Search for the cell housing the specified text and yield its (X, Y) center coordinate. 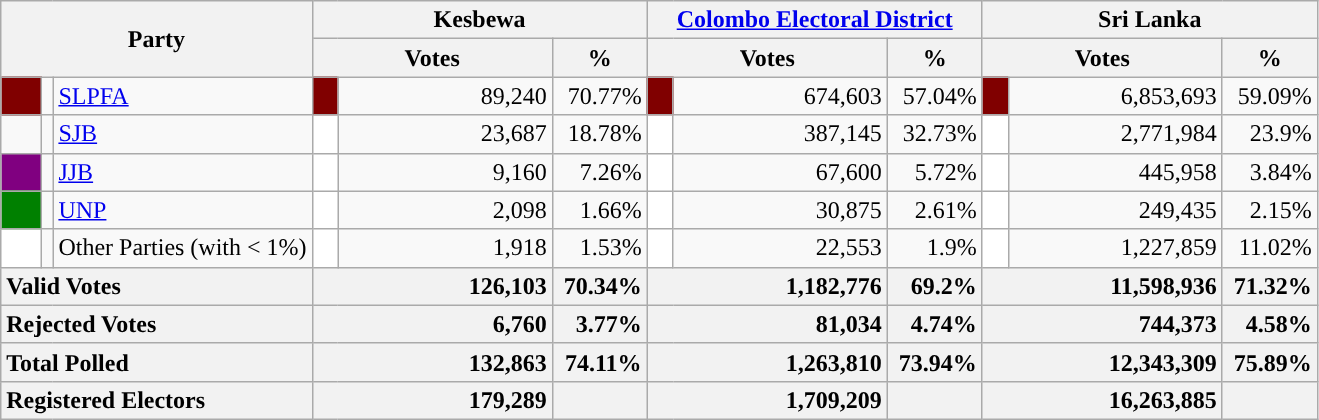
Valid Votes (156, 286)
6,853,693 (1115, 96)
30,875 (780, 210)
74.11% (600, 362)
9,160 (445, 172)
1,263,810 (767, 362)
2.61% (934, 210)
Kesbewa (480, 20)
SJB (182, 134)
22,553 (780, 248)
69.2% (934, 286)
3.84% (1270, 172)
32.73% (934, 134)
71.32% (1270, 286)
Party (156, 39)
75.89% (1270, 362)
Total Polled (156, 362)
744,373 (1102, 324)
6,760 (432, 324)
SLPFA (182, 96)
387,145 (780, 134)
445,958 (1115, 172)
1.9% (934, 248)
70.34% (600, 286)
1,182,776 (767, 286)
5.72% (934, 172)
132,863 (432, 362)
70.77% (600, 96)
18.78% (600, 134)
89,240 (445, 96)
1.66% (600, 210)
3.77% (600, 324)
12,343,309 (1102, 362)
JJB (182, 172)
1.53% (600, 248)
249,435 (1115, 210)
7.26% (600, 172)
73.94% (934, 362)
Rejected Votes (156, 324)
Other Parties (with < 1%) (182, 248)
67,600 (780, 172)
59.09% (1270, 96)
23.9% (1270, 134)
1,709,209 (767, 400)
1,918 (445, 248)
UNP (182, 210)
4.58% (1270, 324)
11.02% (1270, 248)
57.04% (934, 96)
Colombo Electoral District (814, 20)
2,771,984 (1115, 134)
81,034 (767, 324)
2,098 (445, 210)
126,103 (432, 286)
674,603 (780, 96)
2.15% (1270, 210)
1,227,859 (1115, 248)
16,263,885 (1102, 400)
179,289 (432, 400)
4.74% (934, 324)
Registered Electors (156, 400)
11,598,936 (1102, 286)
Sri Lanka (1150, 20)
23,687 (445, 134)
